Return (x, y) of the center of cell containing provided text 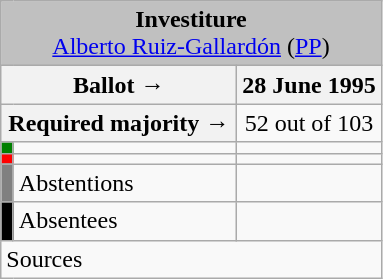
52 out of 103 (309, 123)
28 June 1995 (309, 85)
Ballot → (119, 85)
Sources (191, 259)
Required majority → (119, 123)
Absentees (125, 221)
Abstentions (125, 183)
InvestitureAlberto Ruiz-Gallardón (PP) (191, 34)
